Pinpoint the cell where the given text exists, returning its [X, Y] midpoint coordinate. 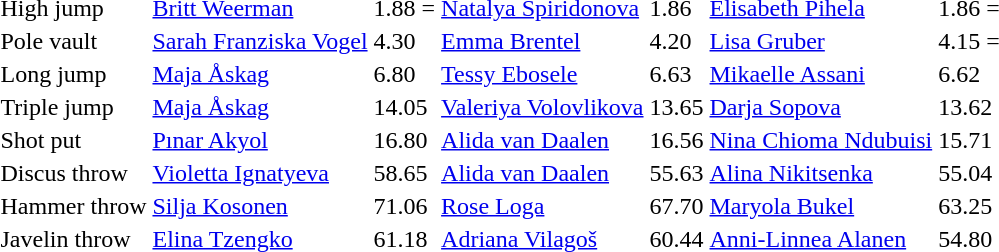
Mikaelle Assani [821, 74]
16.80 [404, 140]
Silja Kosonen [260, 206]
58.65 [404, 173]
71.06 [404, 206]
Sarah Franziska Vogel [260, 41]
Alina Nikitsenka [821, 173]
4.20 [676, 41]
6.63 [676, 74]
14.05 [404, 107]
Valeriya Volovlikova [542, 107]
Darja Sopova [821, 107]
Violetta Ignatyeva [260, 173]
16.56 [676, 140]
Tessy Ebosele [542, 74]
67.70 [676, 206]
Pınar Akyol [260, 140]
Rose Loga [542, 206]
Lisa Gruber [821, 41]
Nina Chioma Ndubuisi [821, 140]
Maryola Bukel [821, 206]
4.30 [404, 41]
13.65 [676, 107]
Emma Brentel [542, 41]
55.63 [676, 173]
6.80 [404, 74]
